Locate the cell with the specified text and output its (x, y) center coordinate. 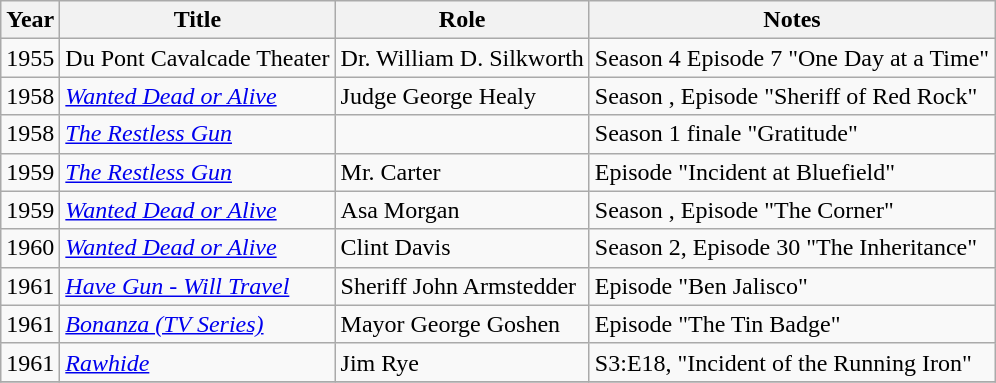
Du Pont Cavalcade Theater (198, 58)
Have Gun - Will Travel (198, 286)
Season 1 finale "Gratitude" (792, 134)
Mr. Carter (462, 172)
Sheriff John Armstedder (462, 286)
1960 (30, 248)
Season , Episode "Sheriff of Red Rock" (792, 96)
Clint Davis (462, 248)
Season 4 Episode 7 "One Day at a Time" (792, 58)
Year (30, 20)
Role (462, 20)
Rawhide (198, 362)
Episode "Incident at Bluefield" (792, 172)
Judge George Healy (462, 96)
Episode "Ben Jalisco" (792, 286)
Season 2, Episode 30 "The Inheritance" (792, 248)
Notes (792, 20)
S3:E18, "Incident of the Running Iron" (792, 362)
Asa Morgan (462, 210)
Mayor George Goshen (462, 324)
Episode "The Tin Badge" (792, 324)
Dr. William D. Silkworth (462, 58)
Jim Rye (462, 362)
Bonanza (TV Series) (198, 324)
1955 (30, 58)
Title (198, 20)
Season , Episode "The Corner" (792, 210)
